Capture the cell that displays the provided text and extract its [x, y] central coordinate. 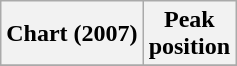
Chart (2007) [72, 34]
Peakposition [189, 34]
